For the text-containing cell, return its midpoint in [X, Y] coordinate format. 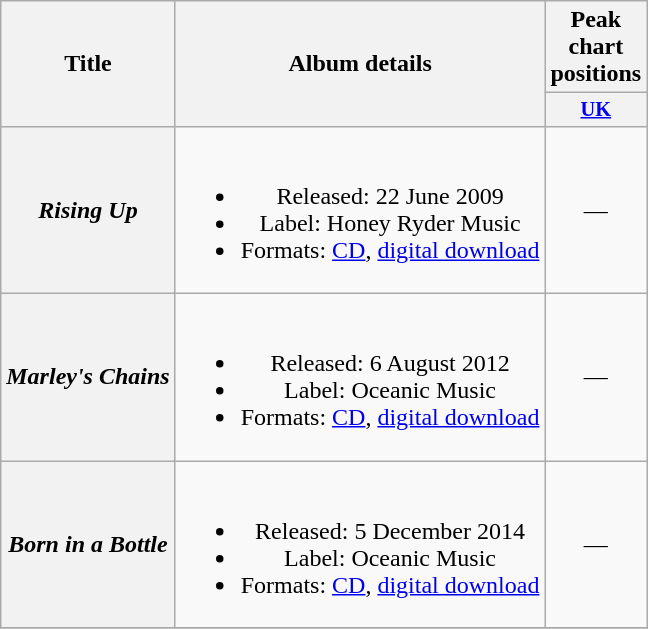
UK [596, 110]
Rising Up [88, 210]
Peak chart positions [596, 47]
Marley's Chains [88, 378]
Released: 6 August 2012Label: Oceanic MusicFormats: CD, digital download [360, 378]
Album details [360, 64]
Born in a Bottle [88, 544]
Title [88, 64]
Released: 22 June 2009Label: Honey Ryder MusicFormats: CD, digital download [360, 210]
Released: 5 December 2014Label: Oceanic MusicFormats: CD, digital download [360, 544]
